Return the [X, Y] coordinate for the center point of the cell that contains the specified text.  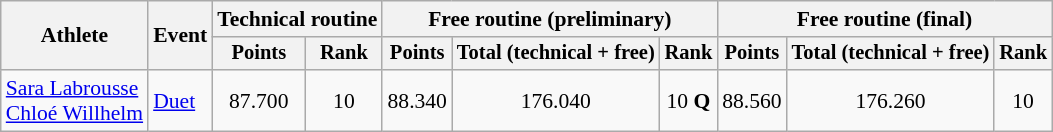
Free routine (preliminary) [550, 19]
10 Q [689, 100]
Duet [180, 100]
Technical routine [297, 19]
88.340 [416, 100]
Free routine (final) [884, 19]
Athlete [74, 36]
Event [180, 36]
176.260 [891, 100]
176.040 [556, 100]
Sara LabrousseChloé Willhelm [74, 100]
87.700 [258, 100]
88.560 [752, 100]
